Detect which cell encompasses the target text, then output its (x, y) center coordinate. 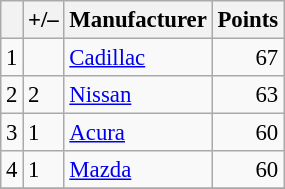
Mazda (138, 170)
67 (248, 58)
+/– (44, 20)
63 (248, 95)
Points (248, 20)
Acura (138, 133)
Nissan (138, 95)
Manufacturer (138, 20)
3 (12, 133)
Cadillac (138, 58)
4 (12, 170)
